Search for the cell housing the specified text and yield its (x, y) center coordinate. 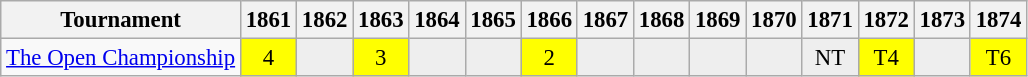
1861 (268, 20)
1864 (437, 20)
The Open Championship (121, 58)
1863 (381, 20)
1873 (942, 20)
1865 (493, 20)
4 (268, 58)
1867 (605, 20)
1870 (774, 20)
1874 (998, 20)
1868 (661, 20)
T4 (886, 58)
2 (549, 58)
1866 (549, 20)
1872 (886, 20)
Tournament (121, 20)
1869 (718, 20)
NT (830, 58)
1862 (325, 20)
T6 (998, 58)
1871 (830, 20)
3 (381, 58)
